Locate the cell with the specified text and output its (X, Y) center coordinate. 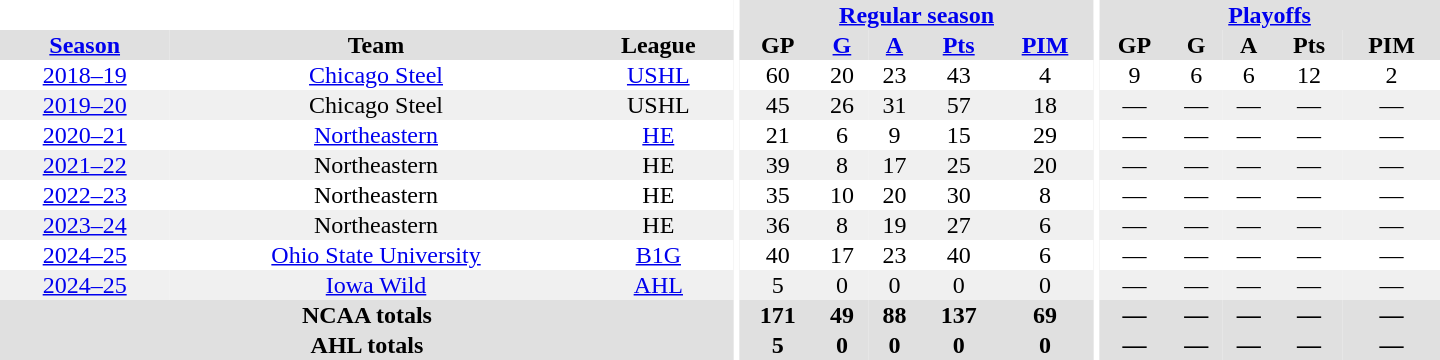
Team (376, 45)
39 (778, 165)
2020–21 (84, 135)
League (658, 45)
27 (959, 225)
2022–23 (84, 195)
69 (1046, 315)
15 (959, 135)
2019–20 (84, 105)
Iowa Wild (376, 285)
29 (1046, 135)
43 (959, 75)
137 (959, 315)
30 (959, 195)
31 (894, 105)
25 (959, 165)
2021–22 (84, 165)
45 (778, 105)
60 (778, 75)
36 (778, 225)
AHL (658, 285)
88 (894, 315)
NCAA totals (367, 315)
Season (84, 45)
2018–19 (84, 75)
26 (842, 105)
57 (959, 105)
18 (1046, 105)
12 (1309, 75)
2 (1392, 75)
Regular season (917, 15)
49 (842, 315)
35 (778, 195)
10 (842, 195)
21 (778, 135)
Ohio State University (376, 255)
171 (778, 315)
2023–24 (84, 225)
AHL totals (367, 345)
B1G (658, 255)
4 (1046, 75)
Playoffs (1270, 15)
19 (894, 225)
